Output the (x, y) coordinate of the center of the cell containing the given text.  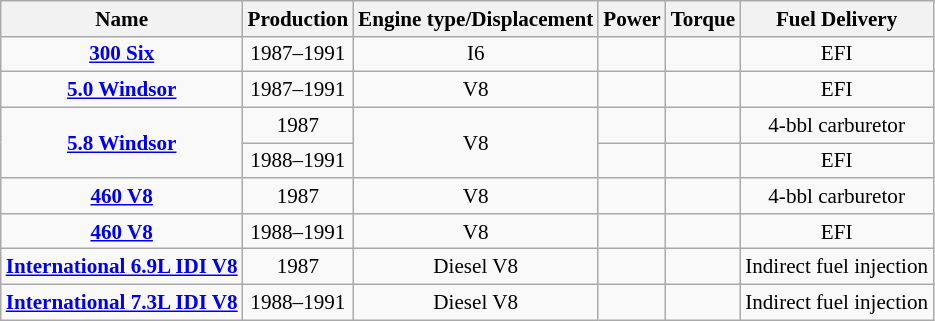
Production (298, 18)
5.8 Windsor (122, 142)
Torque (704, 18)
International 7.3L IDI V8 (122, 302)
300 Six (122, 54)
Power (632, 18)
Name (122, 18)
Fuel Delivery (836, 18)
5.0 Windsor (122, 90)
I6 (476, 54)
Engine type/Displacement (476, 18)
International 6.9L IDI V8 (122, 266)
